Provide the [X, Y] coordinate of the cell's center where the given text is located.  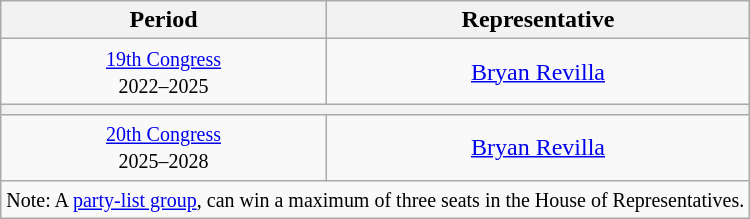
Representative [538, 20]
Period [164, 20]
19th Congress2022–2025 [164, 72]
Note: A party-list group, can win a maximum of three seats in the House of Representatives. [376, 199]
20th Congress2025–2028 [164, 148]
